For the text-containing cell, return its midpoint in [X, Y] coordinate format. 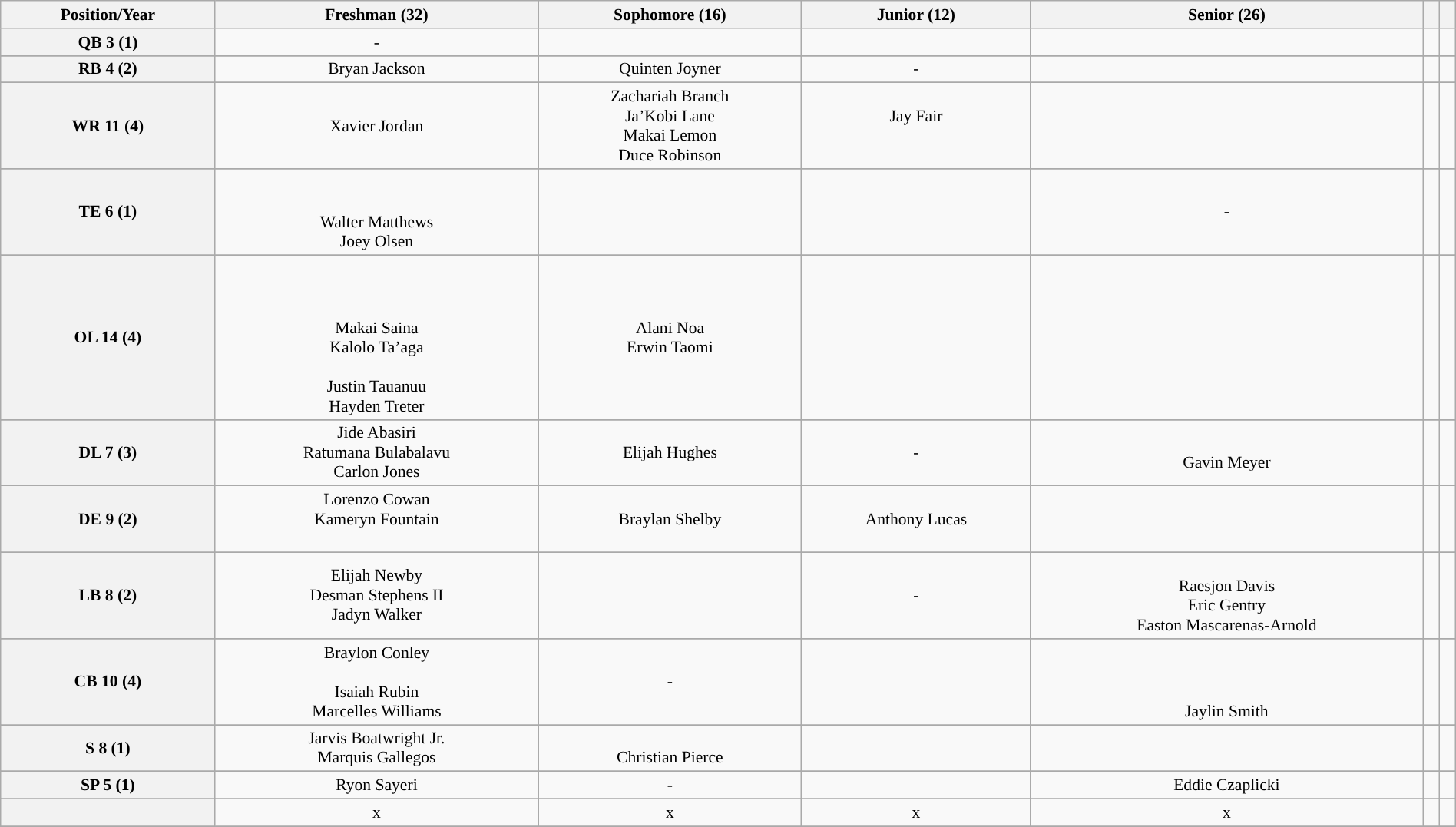
TE 6 (1) [108, 212]
Eddie Czaplicki [1227, 786]
DL 7 (3) [108, 453]
Gavin Meyer [1227, 453]
RB 4 (2) [108, 69]
Jay Fair [916, 126]
Junior (12) [916, 15]
Lorenzo Cowan Kameryn Fountain [376, 519]
Christian Pierce [670, 748]
WR 11 (4) [108, 126]
Jaylin Smith [1227, 682]
Freshman (32) [376, 15]
Jarvis Boatwright Jr. Marquis Gallegos [376, 748]
Braylon Conley Isaiah Rubin Marcelles Williams [376, 682]
DE 9 (2) [108, 519]
Xavier Jordan [376, 126]
Alani Noa Erwin Taomi [670, 337]
Jide Abasiri Ratumana Bulabalavu Carlon Jones [376, 453]
QB 3 (1) [108, 42]
Elijah Hughes [670, 453]
Bryan Jackson [376, 69]
Makai Saina Kalolo Ta’aga Justin Tauanuu Hayden Treter [376, 337]
LB 8 (2) [108, 596]
Ryon Sayeri [376, 786]
Senior (26) [1227, 15]
Elijah Newby Desman Stephens II Jadyn Walker [376, 596]
Quinten Joyner [670, 69]
CB 10 (4) [108, 682]
Braylan Shelby [670, 519]
Zachariah Branch Ja’Kobi Lane Makai Lemon Duce Robinson [670, 126]
Anthony Lucas [916, 519]
Sophomore (16) [670, 15]
Walter Matthews Joey Olsen [376, 212]
SP 5 (1) [108, 786]
OL 14 (4) [108, 337]
Raesjon Davis Eric Gentry Easton Mascarenas-Arnold [1227, 596]
S 8 (1) [108, 748]
Position/Year [108, 15]
